Detect which cell encompasses the target text, then output its [x, y] center coordinate. 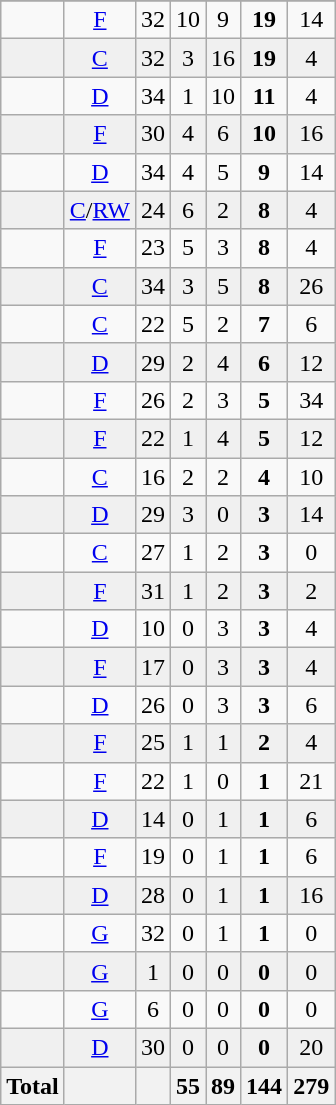
Total [33, 1085]
279 [312, 1085]
17 [152, 667]
27 [152, 553]
7 [264, 324]
23 [152, 248]
21 [312, 781]
C/RW [100, 210]
89 [224, 1085]
144 [264, 1085]
20 [312, 1047]
25 [152, 743]
31 [152, 591]
55 [188, 1085]
11 [264, 96]
24 [152, 210]
28 [152, 895]
